Capture the cell that displays the provided text and extract its (x, y) central coordinate. 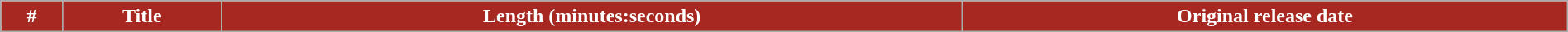
Length (minutes:seconds) (592, 16)
Title (142, 16)
# (31, 16)
Original release date (1265, 16)
